From the cell containing the given text, extract its center point as [x, y] coordinate. 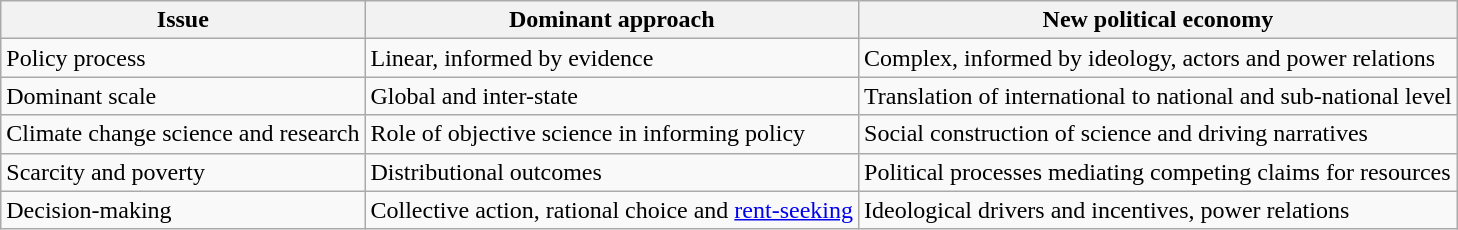
Issue [183, 20]
Translation of international to national and sub-national level [1158, 96]
Collective action, rational choice and rent-seeking [612, 210]
Climate change science and research [183, 134]
Ideological drivers and incentives, power relations [1158, 210]
Policy process [183, 58]
Complex, informed by ideology, actors and power relations [1158, 58]
Political processes mediating competing claims for resources [1158, 172]
Distributional outcomes [612, 172]
Dominant scale [183, 96]
Decision-making [183, 210]
Linear, informed by evidence [612, 58]
Global and inter-state [612, 96]
Social construction of science and driving narratives [1158, 134]
Dominant approach [612, 20]
New political economy [1158, 20]
Role of objective science in informing policy [612, 134]
Scarcity and poverty [183, 172]
